Locate the cell with the specified text and output its [x, y] center coordinate. 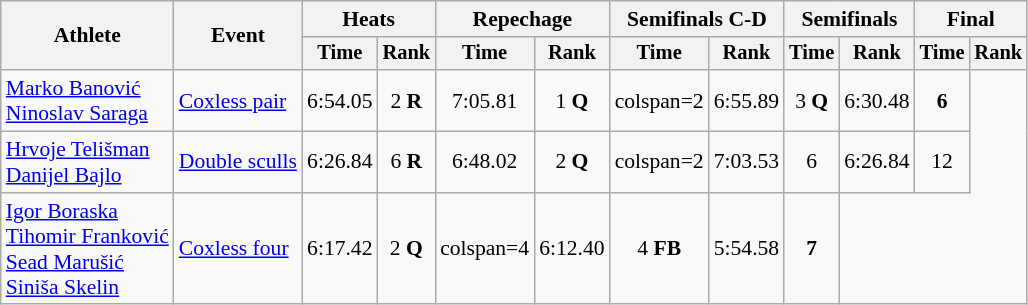
7:03.53 [746, 162]
Coxless four [238, 249]
12 [942, 162]
Final [971, 19]
4 FB [660, 249]
Double sculls [238, 162]
3 Q [812, 100]
Repechage [522, 19]
Heats [368, 19]
Hrvoje TelišmanDanijel Bajlo [88, 162]
7:05.81 [484, 100]
6 R [407, 162]
Igor BoraskaTihomir FrankovićSead MarušićSiniša Skelin [88, 249]
Semifinals [849, 19]
Marko BanovićNinoslav Saraga [88, 100]
5:54.58 [746, 249]
7 [812, 249]
6:54.05 [340, 100]
6:12.40 [572, 249]
6:17.42 [340, 249]
6:55.89 [746, 100]
colspan=4 [484, 249]
6:30.48 [876, 100]
1 Q [572, 100]
6:48.02 [484, 162]
Event [238, 36]
Athlete [88, 36]
Semifinals C-D [698, 19]
Coxless pair [238, 100]
2 R [407, 100]
